Locate the cell with the specified text and output its [X, Y] center coordinate. 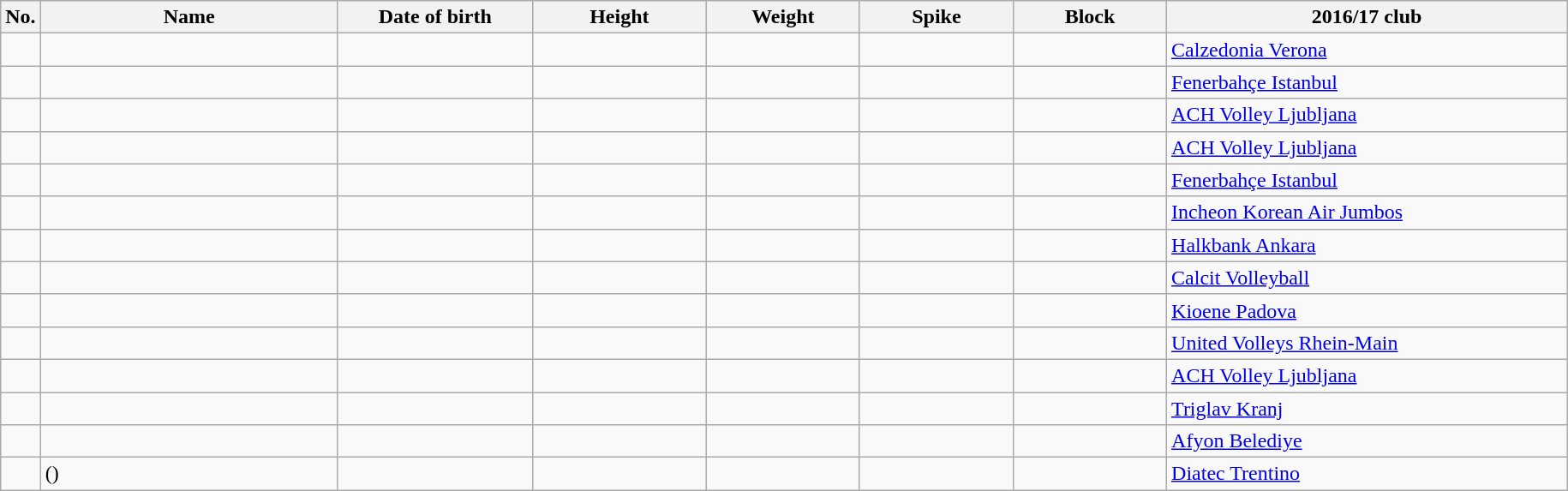
Weight [783, 17]
No. [21, 17]
Date of birth [435, 17]
Height [619, 17]
Afyon Belediye [1368, 441]
Calcit Volleyball [1368, 278]
Calzedonia Verona [1368, 50]
United Volleys Rhein-Main [1368, 343]
Triglav Kranj [1368, 409]
Name [189, 17]
Diatec Trentino [1368, 474]
Spike [936, 17]
Incheon Korean Air Jumbos [1368, 213]
2016/17 club [1368, 17]
Block [1090, 17]
Halkbank Ankara [1368, 245]
Kioene Padova [1368, 310]
() [189, 474]
